Return (x, y) of the center of cell containing provided text 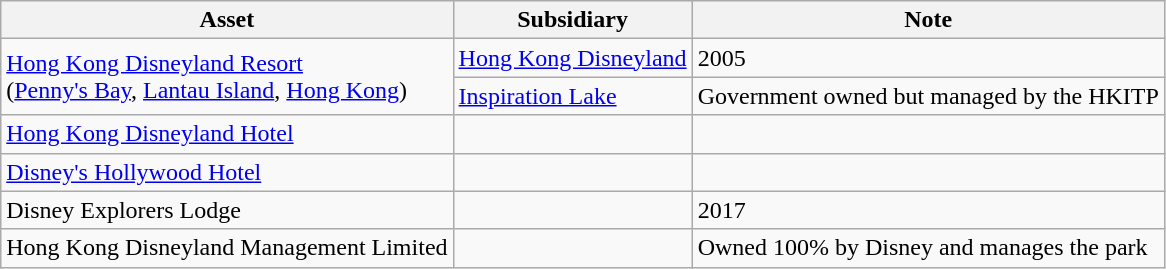
Government owned but managed by the HKITP (928, 96)
Asset (227, 20)
2005 (928, 58)
Disney Explorers Lodge (227, 210)
Note (928, 20)
Inspiration Lake (572, 96)
Disney's Hollywood Hotel (227, 172)
Hong Kong Disneyland (572, 58)
Owned 100% by Disney and manages the park (928, 248)
2017 (928, 210)
Hong Kong Disneyland Hotel (227, 134)
Hong Kong Disneyland Management Limited (227, 248)
Hong Kong Disneyland Resort(Penny's Bay, Lantau Island, Hong Kong) (227, 77)
Subsidiary (572, 20)
